Find where the given text appears and provide that cell's center as (X, Y) coordinate. 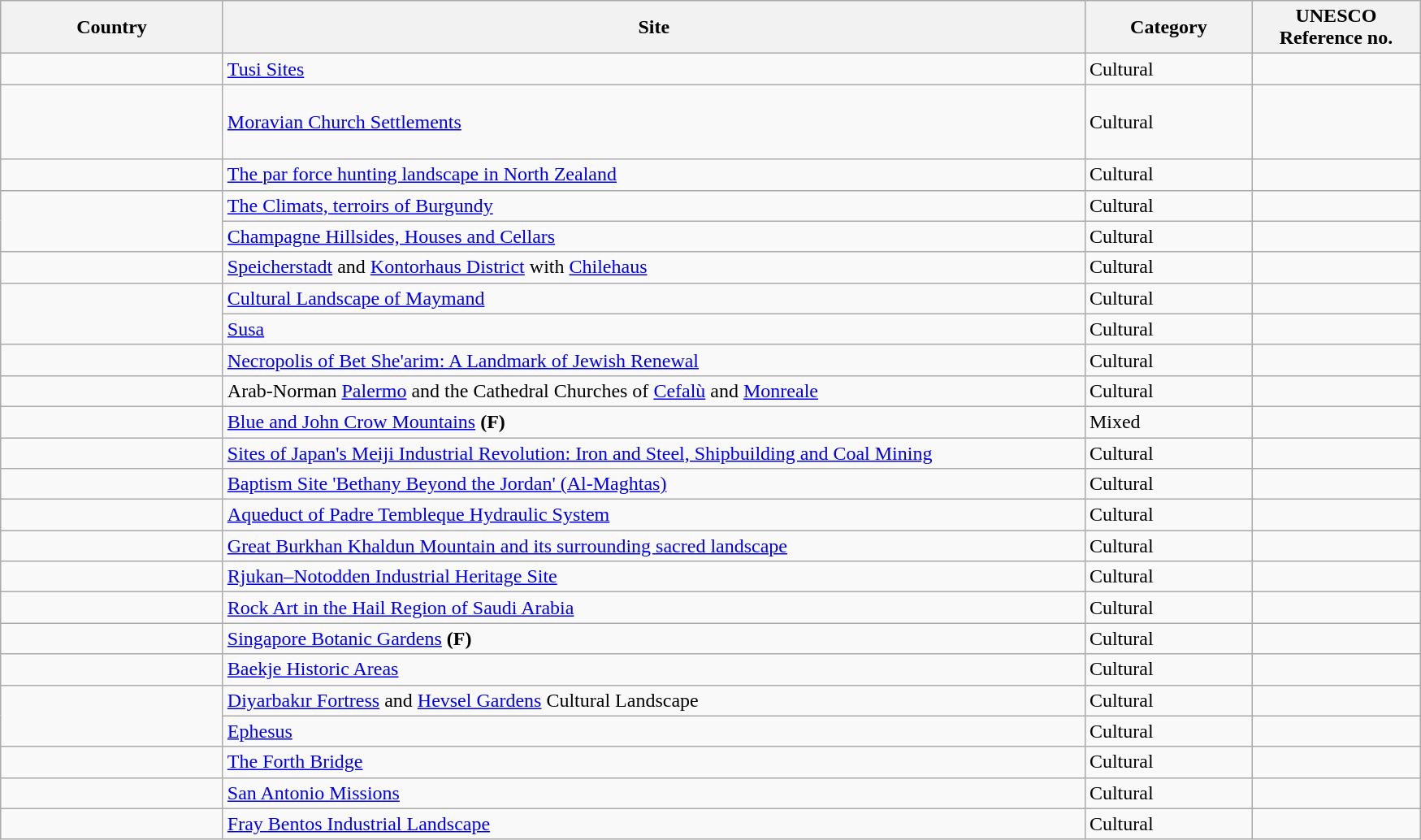
Ephesus (653, 731)
Arab-Norman Palermo and the Cathedral Churches of Cefalù and Monreale (653, 391)
Country (112, 28)
Rock Art in the Hail Region of Saudi Arabia (653, 608)
Aqueduct of Padre Tembleque Hydraulic System (653, 515)
Baekje Historic Areas (653, 669)
Susa (653, 329)
Tusi Sites (653, 69)
The Climats, terroirs of Burgundy (653, 206)
Necropolis of Bet She'arim: A Landmark of Jewish Renewal (653, 360)
Baptism Site 'Bethany Beyond the Jordan' (Al-Maghtas) (653, 484)
Fray Bentos Industrial Landscape (653, 824)
Mixed (1168, 422)
The par force hunting landscape in North Zealand (653, 175)
Site (653, 28)
Great Burkhan Khaldun Mountain and its surrounding sacred landscape (653, 546)
The Forth Bridge (653, 762)
Speicherstadt and Kontorhaus District with Chilehaus (653, 267)
Sites of Japan's Meiji Industrial Revolution: Iron and Steel, Shipbuilding and Coal Mining (653, 452)
Singapore Botanic Gardens (F) (653, 639)
Rjukan–Notodden Industrial Heritage Site (653, 577)
Diyarbakır Fortress and Hevsel Gardens Cultural Landscape (653, 700)
Category (1168, 28)
UNESCO Reference no. (1336, 28)
Cultural Landscape of Maymand (653, 298)
Moravian Church Settlements (653, 122)
Champagne Hillsides, Houses and Cellars (653, 236)
San Antonio Missions (653, 793)
Blue and John Crow Mountains (F) (653, 422)
